Capture the cell that displays the provided text and extract its [x, y] central coordinate. 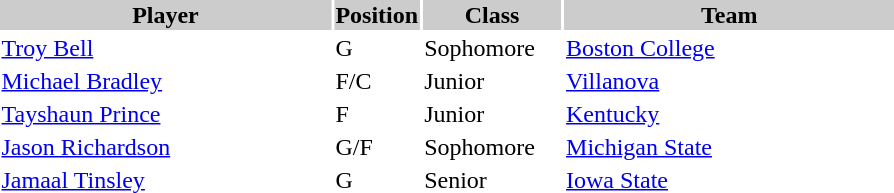
G [377, 48]
Boston College [730, 48]
Player [166, 15]
Kentucky [730, 114]
Michigan State [730, 147]
F/C [377, 81]
Class [492, 15]
Tayshaun Prince [166, 114]
F [377, 114]
Troy Bell [166, 48]
Villanova [730, 81]
Jason Richardson [166, 147]
Position [377, 15]
Team [730, 15]
G/F [377, 147]
Michael Bradley [166, 81]
